Capture the cell that displays the provided text and extract its [x, y] central coordinate. 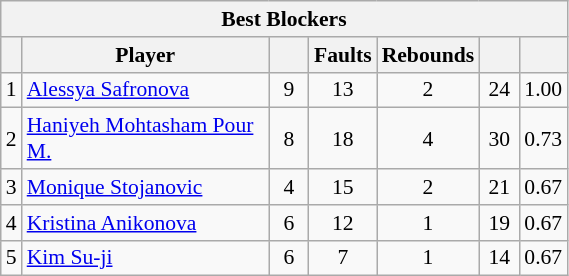
19 [499, 223]
Rebounds [428, 55]
15 [343, 187]
Haniyeh Mohtasham Pour M. [146, 138]
7 [343, 258]
30 [499, 138]
Monique Stojanovic [146, 187]
12 [343, 223]
14 [499, 258]
9 [289, 90]
Faults [343, 55]
Player [146, 55]
13 [343, 90]
8 [289, 138]
5 [12, 258]
3 [12, 187]
Kristina Anikonova [146, 223]
0.73 [543, 138]
1.00 [543, 90]
Best Blockers [284, 19]
21 [499, 187]
Alessya Safronova [146, 90]
Kim Su-ji [146, 258]
18 [343, 138]
24 [499, 90]
